Find where the given text appears and provide that cell's center as [X, Y] coordinate. 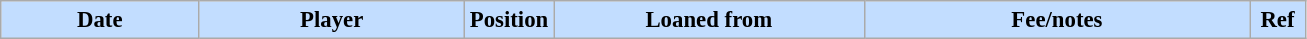
Position [508, 20]
Player [332, 20]
Date [100, 20]
Loaned from [710, 20]
Ref [1278, 20]
Fee/notes [1057, 20]
